Search for the cell housing the specified text and yield its (x, y) center coordinate. 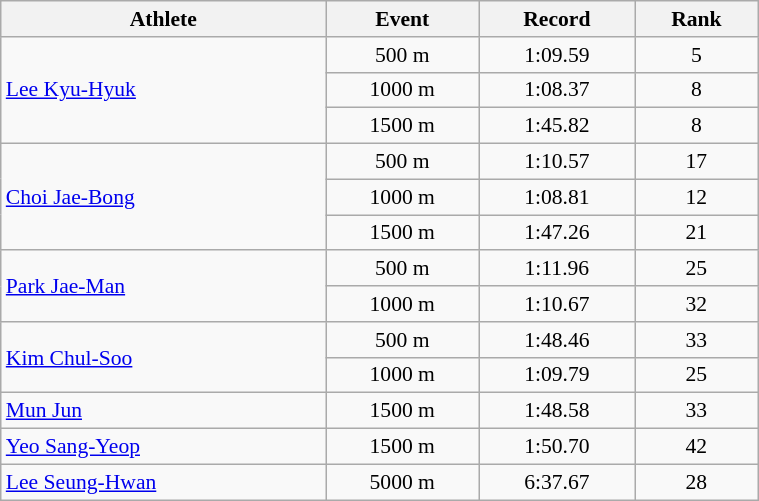
Event (402, 19)
1:10.67 (557, 304)
Lee Kyu-Hyuk (164, 90)
5000 m (402, 482)
Record (557, 19)
Lee Seung-Hwan (164, 482)
Yeo Sang-Yeop (164, 447)
Mun Jun (164, 411)
1:48.58 (557, 411)
1:09.79 (557, 375)
5 (696, 55)
28 (696, 482)
Athlete (164, 19)
1:45.82 (557, 126)
1:08.81 (557, 197)
1:47.26 (557, 233)
17 (696, 162)
12 (696, 197)
1:09.59 (557, 55)
1:48.46 (557, 340)
Choi Jae-Bong (164, 198)
21 (696, 233)
Kim Chul-Soo (164, 358)
1:10.57 (557, 162)
6:37.67 (557, 482)
42 (696, 447)
1:50.70 (557, 447)
Park Jae-Man (164, 286)
32 (696, 304)
1:08.37 (557, 90)
1:11.96 (557, 269)
Rank (696, 19)
